Pinpoint the cell where the given text exists, returning its (x, y) midpoint coordinate. 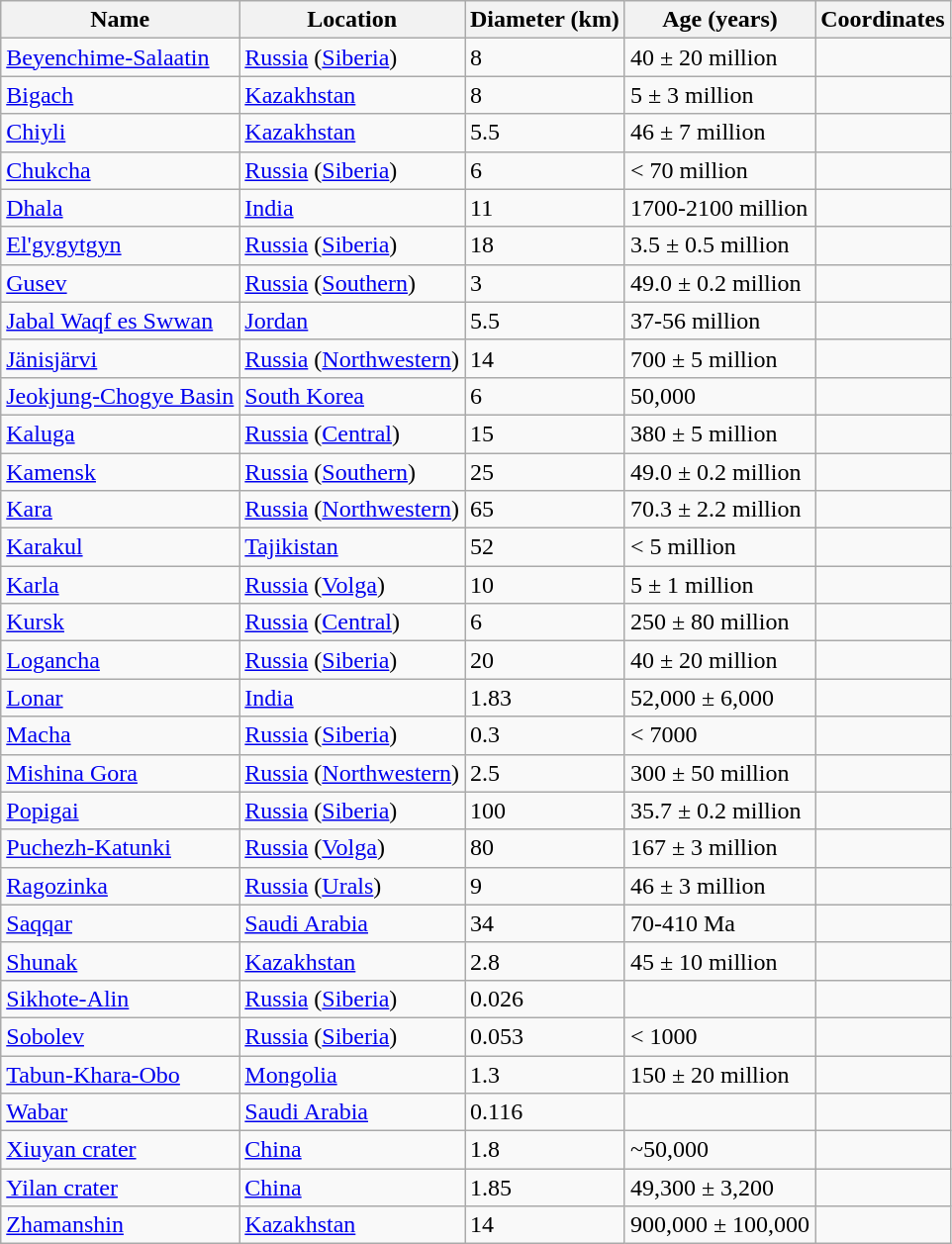
Saqqar (121, 923)
Gusev (121, 283)
Coordinates (883, 20)
South Korea (352, 396)
< 7000 (719, 735)
46 ± 7 million (719, 133)
46 ± 3 million (719, 886)
Jänisjärvi (121, 358)
Kara (121, 510)
Location (352, 20)
700 ± 5 million (719, 358)
Xiuyan crater (121, 1150)
380 ± 5 million (719, 433)
1.8 (545, 1150)
20 (545, 660)
Logancha (121, 660)
100 (545, 811)
Name (121, 20)
9 (545, 886)
80 (545, 848)
Jabal Waqf es Swwan (121, 321)
~50,000 (719, 1150)
1700-2100 million (719, 208)
0.053 (545, 1036)
Kamensk (121, 472)
Russia (Urals) (352, 886)
2.8 (545, 961)
35.7 ± 0.2 million (719, 811)
Lonar (121, 698)
Kaluga (121, 433)
Tabun-Khara-Obo (121, 1074)
Karla (121, 585)
El'gygytgyn (121, 245)
< 70 million (719, 170)
Macha (121, 735)
300 ± 50 million (719, 773)
900,000 ± 100,000 (719, 1225)
70-410 Ma (719, 923)
Popigai (121, 811)
Karakul (121, 547)
3.5 ± 0.5 million (719, 245)
1.3 (545, 1074)
5 ± 1 million (719, 585)
37-56 million (719, 321)
5 ± 3 million (719, 95)
Yilan crater (121, 1188)
Ragozinka (121, 886)
Shunak (121, 961)
Mishina Gora (121, 773)
Beyenchime-Salaatin (121, 57)
Chukcha (121, 170)
1.85 (545, 1188)
Zhamanshin (121, 1225)
Diameter (km) (545, 20)
3 (545, 283)
Sikhote-Alin (121, 999)
150 ± 20 million (719, 1074)
Jeokjung-Chogye Basin (121, 396)
34 (545, 923)
Age (years) (719, 20)
250 ± 80 million (719, 622)
52 (545, 547)
65 (545, 510)
Mongolia (352, 1074)
< 1000 (719, 1036)
Dhala (121, 208)
2.5 (545, 773)
Puchezh-Katunki (121, 848)
Bigach (121, 95)
Chiyli (121, 133)
25 (545, 472)
0.026 (545, 999)
Jordan (352, 321)
1.83 (545, 698)
0.3 (545, 735)
167 ± 3 million (719, 848)
52,000 ± 6,000 (719, 698)
Tajikistan (352, 547)
70.3 ± 2.2 million (719, 510)
50,000 (719, 396)
49,300 ± 3,200 (719, 1188)
15 (545, 433)
11 (545, 208)
0.116 (545, 1112)
Kursk (121, 622)
45 ± 10 million (719, 961)
10 (545, 585)
18 (545, 245)
Sobolev (121, 1036)
< 5 million (719, 547)
Wabar (121, 1112)
